Identify which cell holds the provided text, then report its [X, Y] central coordinate. 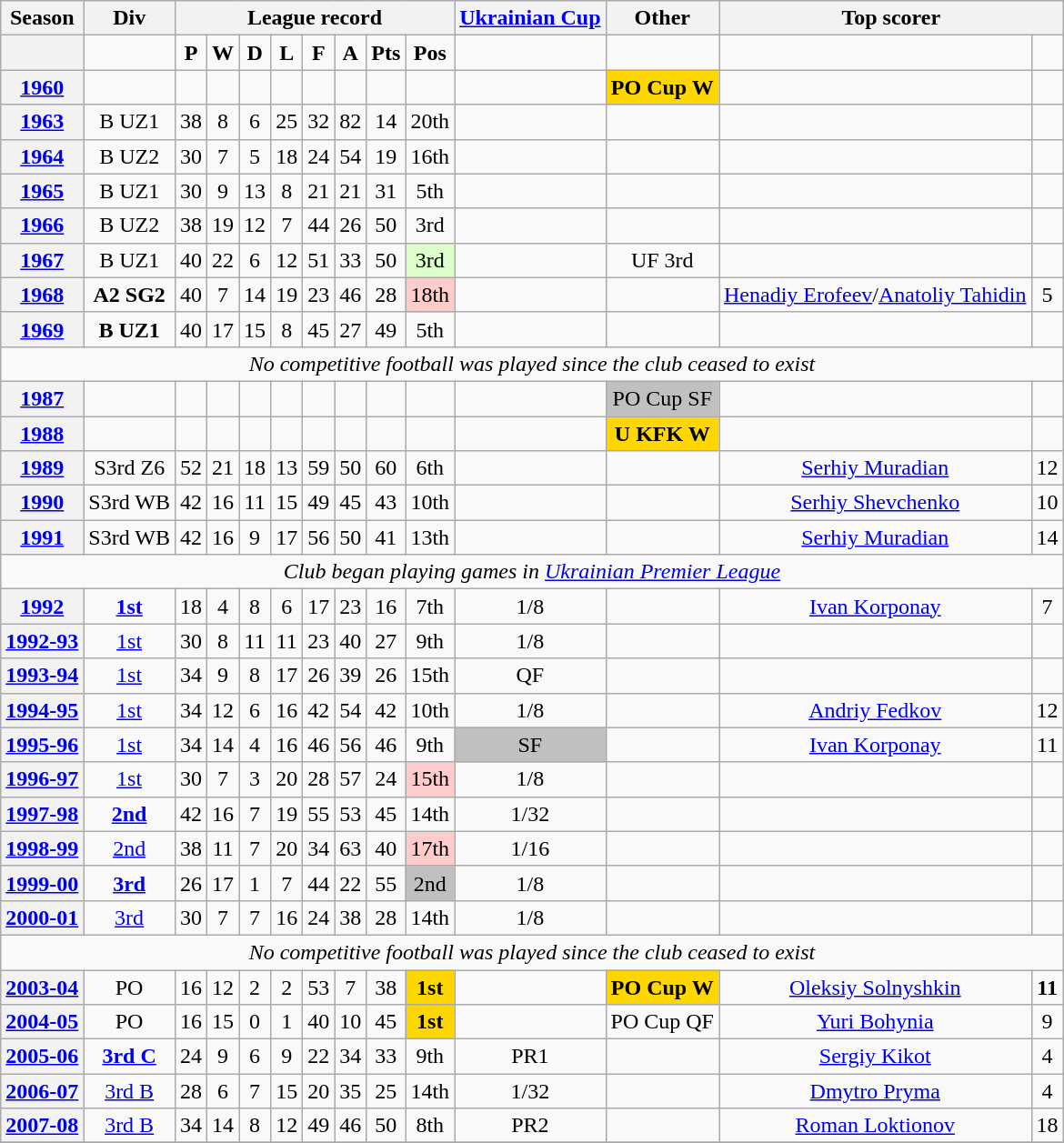
1992-93 [42, 641]
63 [351, 848]
43 [386, 503]
L [287, 53]
1990 [42, 503]
Div [129, 18]
Oleksiy Solnyshkin [875, 987]
1963 [42, 122]
Ukrainian Cup [530, 18]
Sergiy Kikot [875, 1057]
Season [42, 18]
1992 [42, 607]
39 [351, 676]
41 [386, 537]
QF [530, 676]
D [255, 53]
1991 [42, 537]
Henadiy Erofeev/Anatoliy Tahidin [875, 295]
1966 [42, 226]
1968 [42, 295]
A2 SG2 [129, 295]
S3rd Z6 [129, 468]
F [318, 53]
32 [318, 122]
52 [191, 468]
1989 [42, 468]
W [224, 53]
6th [430, 468]
Yuri Bohynia [875, 1022]
1997-98 [42, 814]
1988 [42, 434]
Other [662, 18]
57 [351, 779]
2005-06 [42, 1057]
1/16 [530, 848]
17th [430, 848]
Andriy Fedkov [875, 710]
1995-96 [42, 745]
1960 [42, 87]
20th [430, 122]
82 [351, 122]
51 [318, 260]
1987 [42, 398]
16th [430, 156]
1999-00 [42, 883]
SF [530, 745]
Top scorer [891, 18]
18th [430, 295]
2003-04 [42, 987]
UF 3rd [662, 260]
Pos [430, 53]
3 [255, 779]
1998-99 [42, 848]
1967 [42, 260]
3rd C [129, 1057]
59 [318, 468]
Pts [386, 53]
1969 [42, 329]
P [191, 53]
60 [386, 468]
PR1 [530, 1057]
31 [386, 191]
7th [430, 607]
2000-01 [42, 917]
1994-95 [42, 710]
Club began playing games in Ukrainian Premier League [532, 572]
1965 [42, 191]
2004-05 [42, 1022]
1964 [42, 156]
League record [315, 18]
U KFK W [662, 434]
1993-94 [42, 676]
8th [430, 1126]
PO Cup SF [662, 398]
Roman Loktionov [875, 1126]
2007-08 [42, 1126]
Serhiy Shevchenko [875, 503]
PO Cup QF [662, 1022]
A [351, 53]
35 [351, 1091]
2006-07 [42, 1091]
1996-97 [42, 779]
13th [430, 537]
0 [255, 1022]
PR2 [530, 1126]
Dmytro Pryma [875, 1091]
